Extract the (X, Y) coordinate from the center of the cell holding the provided text.  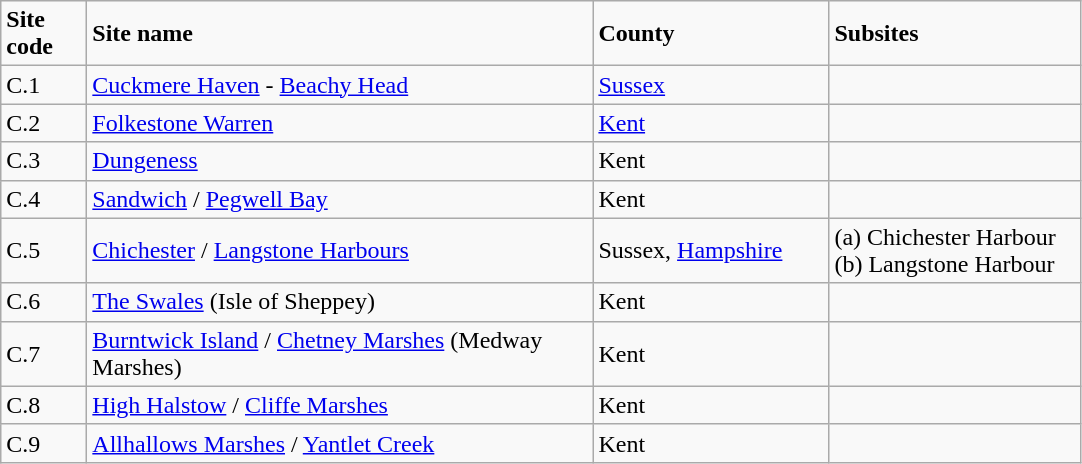
Sussex (711, 85)
C.6 (44, 302)
C.4 (44, 199)
Dungeness (340, 161)
Sandwich / Pegwell Bay (340, 199)
High Halstow / Cliffe Marshes (340, 405)
C.1 (44, 85)
County (711, 34)
Cuckmere Haven - Beachy Head (340, 85)
Chichester / Langstone Harbours (340, 250)
C.7 (44, 354)
Folkestone Warren (340, 123)
C.5 (44, 250)
Site code (44, 34)
Site name (340, 34)
C.2 (44, 123)
Allhallows Marshes / Yantlet Creek (340, 443)
C.3 (44, 161)
Sussex, Hampshire (711, 250)
(a) Chichester Harbour (b) Langstone Harbour (954, 250)
C.8 (44, 405)
The Swales (Isle of Sheppey) (340, 302)
Subsites (954, 34)
Burntwick Island / Chetney Marshes (Medway Marshes) (340, 354)
C.9 (44, 443)
